Provide the [x, y] coordinate of the cell's center where the given text is located.  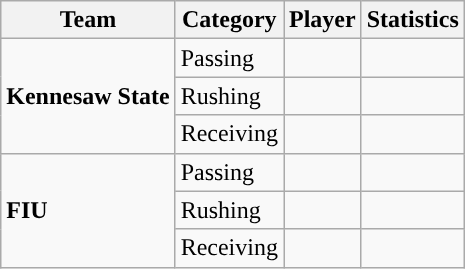
Kennesaw State [88, 96]
Team [88, 20]
Category [229, 20]
FIU [88, 210]
Player [323, 20]
Statistics [412, 20]
